Locate the cell with the specified text and output its (X, Y) center coordinate. 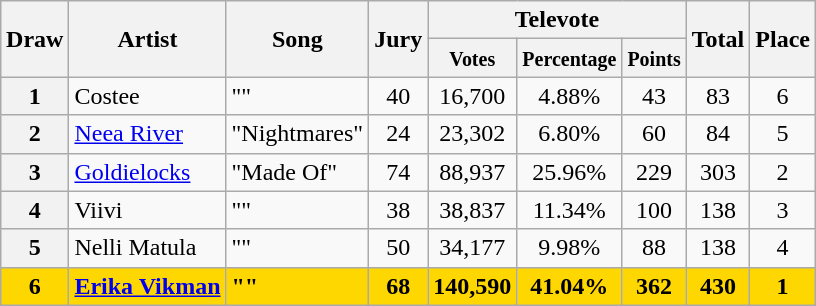
11.34% (570, 210)
4.88% (570, 96)
60 (654, 134)
"Made Of" (298, 172)
"Nightmares" (298, 134)
430 (718, 286)
Goldielocks (148, 172)
9.98% (570, 248)
Erika Vikman (148, 286)
Televote (558, 20)
303 (718, 172)
Draw (35, 39)
Place (783, 39)
362 (654, 286)
140,590 (472, 286)
38,837 (472, 210)
Nelli Matula (148, 248)
229 (654, 172)
Viivi (148, 210)
50 (398, 248)
68 (398, 286)
Song (298, 39)
Percentage (570, 58)
88 (654, 248)
100 (654, 210)
Costee (148, 96)
16,700 (472, 96)
84 (718, 134)
74 (398, 172)
6.80% (570, 134)
34,177 (472, 248)
83 (718, 96)
Votes (472, 58)
25.96% (570, 172)
Total (718, 39)
Points (654, 58)
23,302 (472, 134)
41.04% (570, 286)
38 (398, 210)
Jury (398, 39)
88,937 (472, 172)
40 (398, 96)
Neea River (148, 134)
Artist (148, 39)
24 (398, 134)
43 (654, 96)
